Return [x, y] of the center of cell containing provided text 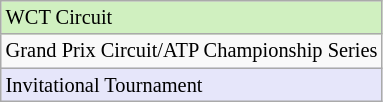
Grand Prix Circuit/ATP Championship Series [192, 51]
WCT Circuit [192, 17]
Invitational Tournament [192, 85]
